Locate the cell with the specified text and output its (x, y) center coordinate. 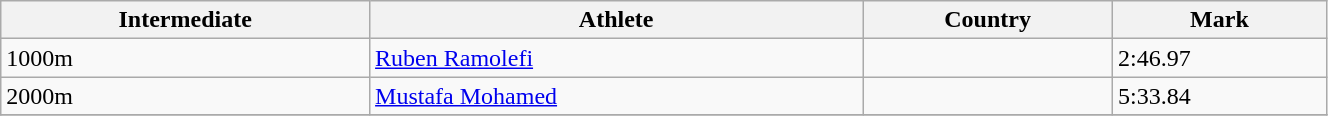
Intermediate (186, 20)
Ruben Ramolefi (616, 58)
Mustafa Mohamed (616, 96)
Mark (1219, 20)
Athlete (616, 20)
1000m (186, 58)
2000m (186, 96)
5:33.84 (1219, 96)
Country (988, 20)
2:46.97 (1219, 58)
